Detect which cell encompasses the target text, then output its (x, y) center coordinate. 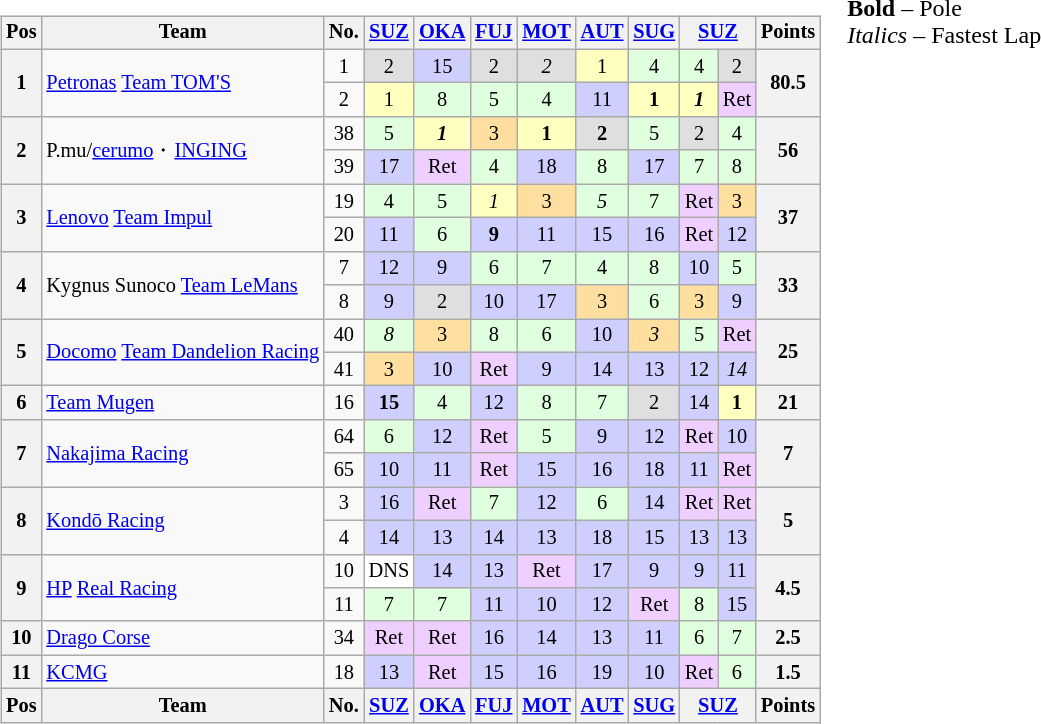
2.5 (788, 638)
Lenovo Team Impul (182, 218)
39 (344, 167)
P.mu/cerumo・INGING (182, 150)
Kygnus Sunoco Team LeMans (182, 284)
40 (344, 336)
64 (344, 437)
Team Mugen (182, 403)
Nakajima Racing (182, 454)
Kondō Racing (182, 520)
1.5 (788, 672)
HP Real Racing (182, 588)
DNS (389, 571)
KCMG (182, 672)
38 (344, 134)
34 (344, 638)
25 (788, 352)
37 (788, 218)
20 (344, 235)
Petronas Team TOM'S (182, 82)
Docomo Team Dandelion Racing (182, 352)
41 (344, 369)
65 (344, 470)
21 (788, 403)
33 (788, 284)
56 (788, 150)
Drago Corse (182, 638)
80.5 (788, 82)
4.5 (788, 588)
